Return the [X, Y] coordinate for the center point of the cell that contains the specified text.  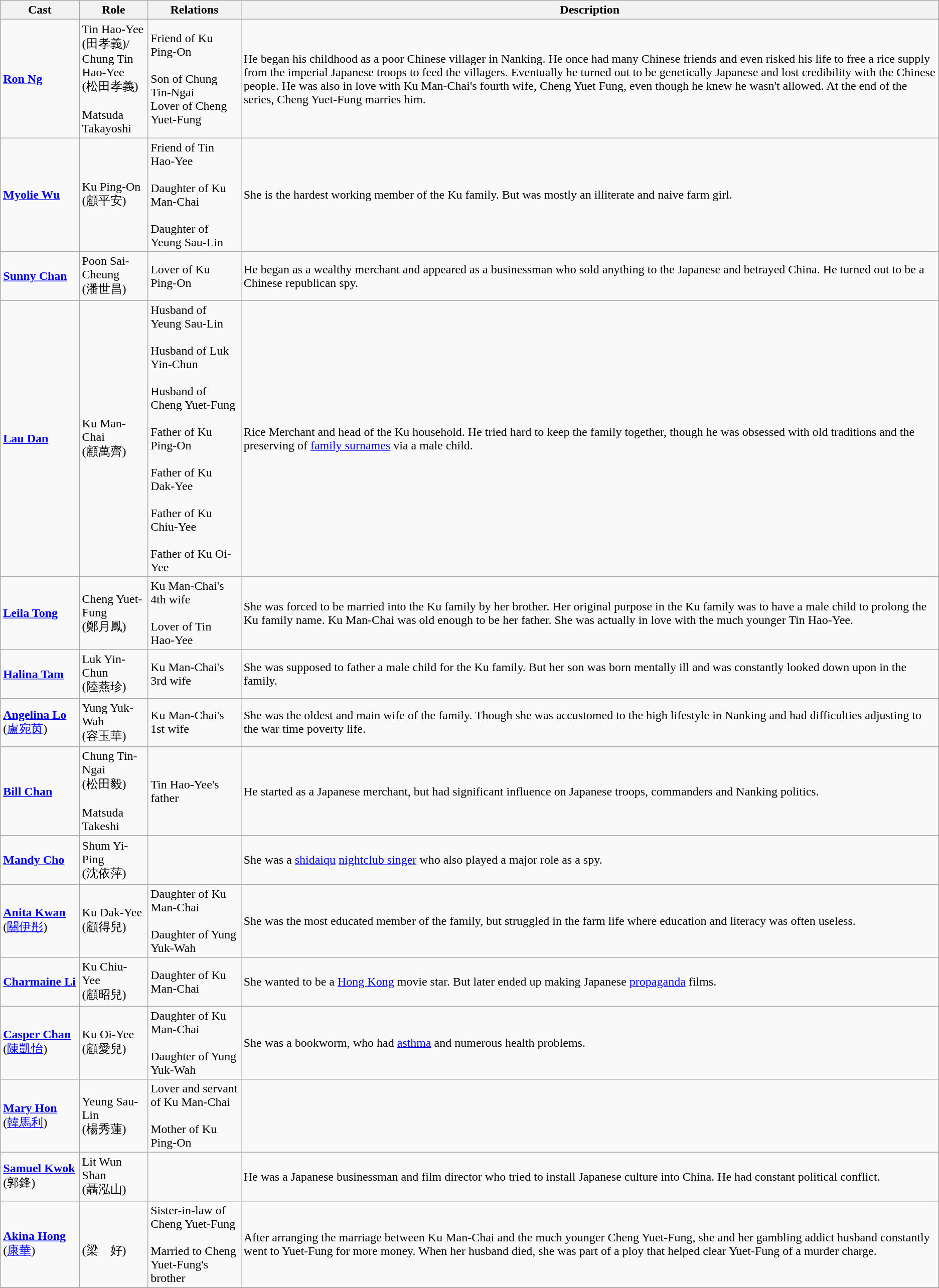
Tin Hao-Yee(田孝義)/Chung Tin Hao-Yee(松田孝義) Matsuda Takayoshi [113, 79]
Lit Wun Shan(聶泓山) [113, 1177]
Yung Yuk-Wah(容玉華) [113, 722]
She was the most educated member of the family, but struggled in the farm life where education and literacy was often useless. [590, 921]
Bill Chan [40, 791]
Role [113, 10]
She was supposed to father a male child for the Ku family. But her son was born mentally ill and was constantly looked down upon in the family. [590, 674]
Yeung Sau-Lin(楊秀蓮) [113, 1116]
Ku Ping-On(顧平安) [113, 195]
Daughter of Ku Man-Chai [195, 982]
Lover of Ku Ping-On [195, 276]
Leila Tong [40, 613]
Ku Man-Chai's 3rd wife [195, 674]
Ku Dak-Yee(顧得兒) [113, 921]
Poon Sai-Cheung(潘世昌) [113, 276]
Lover and servant of Ku Man-ChaiMother of Ku Ping-On [195, 1116]
Ku Man-Chai's 1st wife [195, 722]
Cheng Yuet-Fung(鄭月鳳) [113, 613]
Charmaine Li [40, 982]
Casper Chan(陳凱怡) [40, 1043]
Sister-in-law of Cheng Yuet-FungMarried to Cheng Yuet-Fung's brother [195, 1244]
Ku Oi-Yee(顧愛兒) [113, 1043]
Tin Hao-Yee's father [195, 791]
Anita Kwan(關伊彤) [40, 921]
He was a Japanese businessman and film director who tried to install Japanese culture into China. He had constant political conflict. [590, 1177]
Luk Yin-Chun(陸燕珍) [113, 674]
He started as a Japanese merchant, but had significant influence on Japanese troops, commanders and Nanking politics. [590, 791]
Akina Hong(康華) [40, 1244]
Relations [195, 10]
Friend of Ku Ping-OnSon of Chung Tin-Ngai Lover of Cheng Yuet-Fung [195, 79]
Myolie Wu [40, 195]
Ku Man-Chai(顧萬齊) [113, 438]
She was a bookworm, who had asthma and numerous health problems. [590, 1043]
(梁 好) [113, 1244]
Cast [40, 10]
She wanted to be a Hong Kong movie star. But later ended up making Japanese propaganda films. [590, 982]
Angelina Lo (盧宛茵) [40, 722]
She was a shidaiqu nightclub singer who also played a major role as a spy. [590, 860]
Mandy Cho [40, 860]
Ron Ng [40, 79]
Friend of Tin Hao-Yee Daughter of Ku Man-ChaiDaughter of Yeung Sau-Lin [195, 195]
Ku Man-Chai's 4th wifeLover of Tin Hao-Yee [195, 613]
Lau Dan [40, 438]
Description [590, 10]
Halina Tam [40, 674]
Shum Yi-Ping(沈依萍) [113, 860]
Samuel Kwok(郭鋒) [40, 1177]
Sunny Chan [40, 276]
Chung Tin-Ngai(松田毅)Matsuda Takeshi [113, 791]
She is the hardest working member of the Ku family. But was mostly an illiterate and naive farm girl. [590, 195]
Mary Hon(韓馬利) [40, 1116]
Ku Chiu-Yee(顧昭兒) [113, 982]
